Capture the cell that displays the provided text and extract its (X, Y) central coordinate. 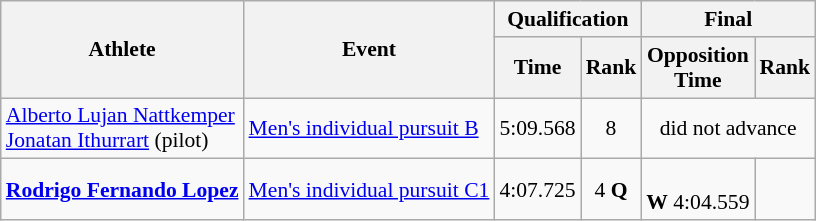
Time (537, 68)
Athlete (122, 50)
4 Q (612, 190)
8 (612, 128)
W 4:04.559 (698, 190)
4:07.725 (537, 190)
5:09.568 (537, 128)
Men's individual pursuit C1 (370, 190)
Qualification (568, 19)
Final (728, 19)
Alberto Lujan NattkemperJonatan Ithurrart (pilot) (122, 128)
Men's individual pursuit B (370, 128)
OppositionTime (698, 68)
Event (370, 50)
did not advance (728, 128)
Rodrigo Fernando Lopez (122, 190)
